Extract the (x, y) coordinate from the center of the cell holding the provided text.  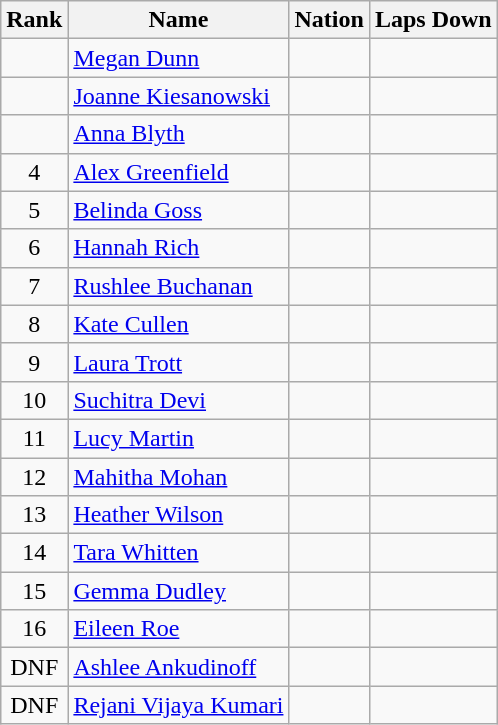
Rushlee Buchanan (178, 286)
Mahitha Mohan (178, 477)
7 (34, 286)
Nation (329, 20)
Kate Cullen (178, 324)
Belinda Goss (178, 210)
Alex Greenfield (178, 172)
16 (34, 629)
Rejani Vijaya Kumari (178, 705)
15 (34, 591)
Hannah Rich (178, 248)
8 (34, 324)
Laura Trott (178, 362)
13 (34, 515)
Anna Blyth (178, 134)
Joanne Kiesanowski (178, 96)
4 (34, 172)
Laps Down (433, 20)
Rank (34, 20)
Heather Wilson (178, 515)
12 (34, 477)
Eileen Roe (178, 629)
11 (34, 438)
Tara Whitten (178, 553)
Suchitra Devi (178, 400)
Ashlee Ankudinoff (178, 667)
10 (34, 400)
5 (34, 210)
Gemma Dudley (178, 591)
9 (34, 362)
Name (178, 20)
Megan Dunn (178, 58)
Lucy Martin (178, 438)
6 (34, 248)
14 (34, 553)
